Extract the (X, Y) coordinate from the center of the cell holding the provided text.  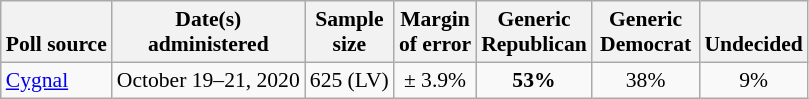
38% (646, 80)
Poll source (56, 32)
GenericRepublican (534, 32)
Samplesize (350, 32)
Undecided (753, 32)
625 (LV) (350, 80)
9% (753, 80)
October 19–21, 2020 (208, 80)
± 3.9% (435, 80)
Date(s)administered (208, 32)
53% (534, 80)
Cygnal (56, 80)
GenericDemocrat (646, 32)
Marginof error (435, 32)
